Determine the [X, Y] coordinate at the center of the cell enclosing the given text.  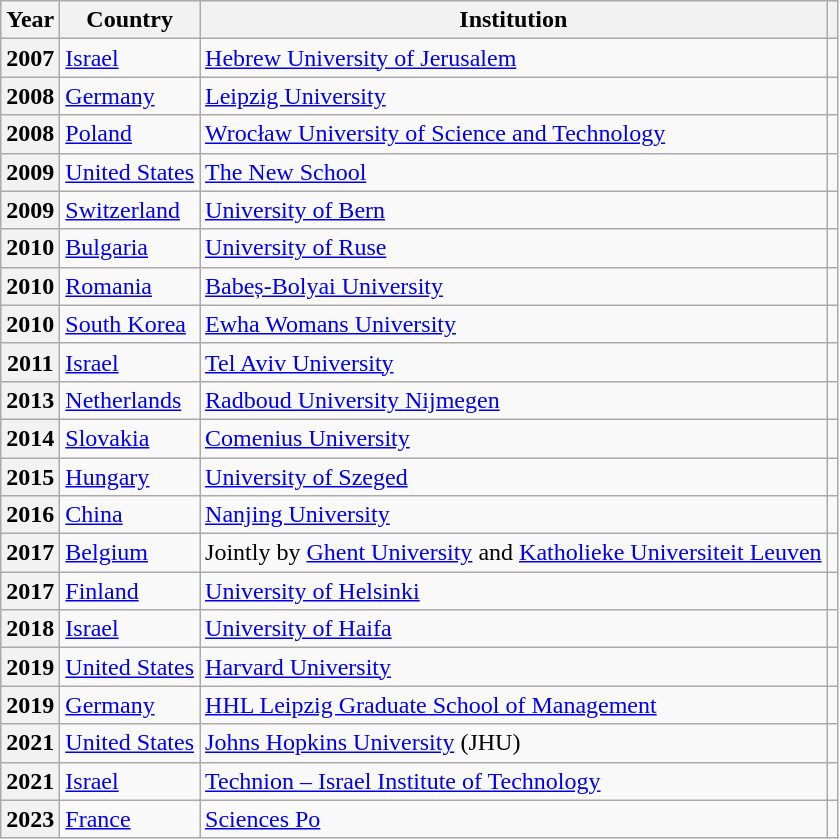
Harvard University [514, 667]
2014 [30, 438]
Year [30, 20]
University of Helsinki [514, 591]
Leipzig University [514, 96]
Technion – Israel Institute of Technology [514, 781]
Netherlands [130, 400]
2015 [30, 477]
Switzerland [130, 210]
Hungary [130, 477]
Belgium [130, 553]
HHL Leipzig Graduate School of Management [514, 705]
Jointly by Ghent University and Katholieke Universiteit Leuven [514, 553]
The New School [514, 172]
Slovakia [130, 438]
Ewha Womans University [514, 324]
2016 [30, 515]
Bulgaria [130, 248]
2011 [30, 362]
South Korea [130, 324]
Romania [130, 286]
2018 [30, 629]
Radboud University Nijmegen [514, 400]
University of Szeged [514, 477]
2023 [30, 819]
2007 [30, 58]
France [130, 819]
Wrocław University of Science and Technology [514, 134]
Comenius University [514, 438]
Sciences Po [514, 819]
Finland [130, 591]
University of Haifa [514, 629]
Hebrew University of Jerusalem [514, 58]
Tel Aviv University [514, 362]
China [130, 515]
University of Ruse [514, 248]
Country [130, 20]
Nanjing University [514, 515]
Poland [130, 134]
2013 [30, 400]
University of Bern [514, 210]
Johns Hopkins University (JHU) [514, 743]
Institution [514, 20]
Babeș-Bolyai University [514, 286]
